Search for the cell housing the specified text and yield its [x, y] center coordinate. 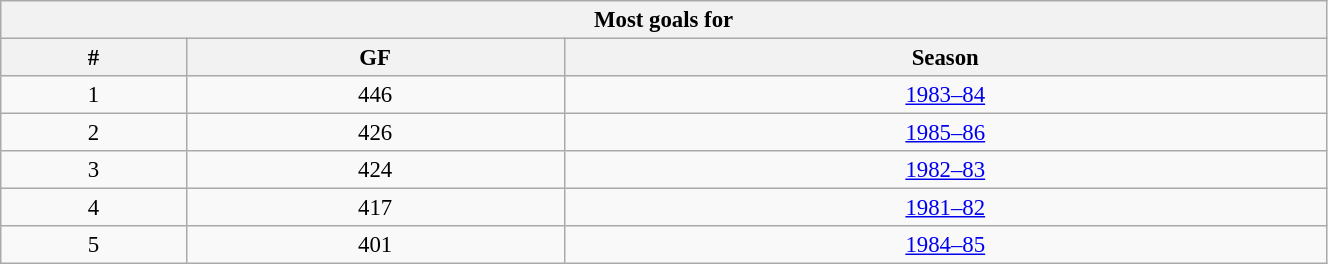
Season [945, 58]
1984–85 [945, 245]
GF [375, 58]
1983–84 [945, 95]
417 [375, 208]
401 [375, 245]
1 [94, 95]
1982–83 [945, 170]
1981–82 [945, 208]
4 [94, 208]
426 [375, 133]
1985–86 [945, 133]
Most goals for [664, 20]
# [94, 58]
2 [94, 133]
424 [375, 170]
3 [94, 170]
5 [94, 245]
446 [375, 95]
